Scan for the cell matching the given text and deliver its (x, y) coordinate at center. 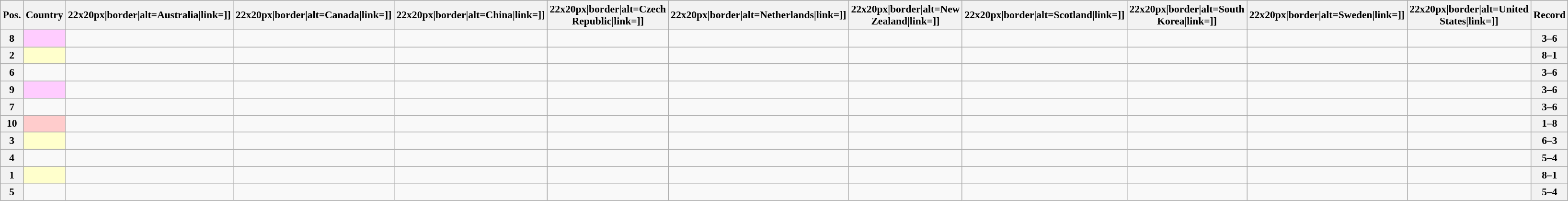
8 (12, 38)
22x20px|border|alt=Czech Republic|link=]] (607, 15)
22x20px|border|alt=China|link=]] (470, 15)
Record (1549, 15)
1–8 (1549, 124)
22x20px|border|alt=United States|link=]] (1469, 15)
6–3 (1549, 141)
9 (12, 90)
Country (45, 15)
22x20px|border|alt=South Korea|link=]] (1187, 15)
6 (12, 73)
4 (12, 158)
22x20px|border|alt=Scotland|link=]] (1044, 15)
3 (12, 141)
1 (12, 175)
Pos. (12, 15)
10 (12, 124)
22x20px|border|alt=Canada|link=]] (314, 15)
22x20px|border|alt=Netherlands|link=]] (758, 15)
22x20px|border|alt=New Zealand|link=]] (905, 15)
22x20px|border|alt=Sweden|link=]] (1327, 15)
2 (12, 56)
5 (12, 192)
22x20px|border|alt=Australia|link=]] (149, 15)
7 (12, 107)
